Capture the cell that displays the provided text and extract its [x, y] central coordinate. 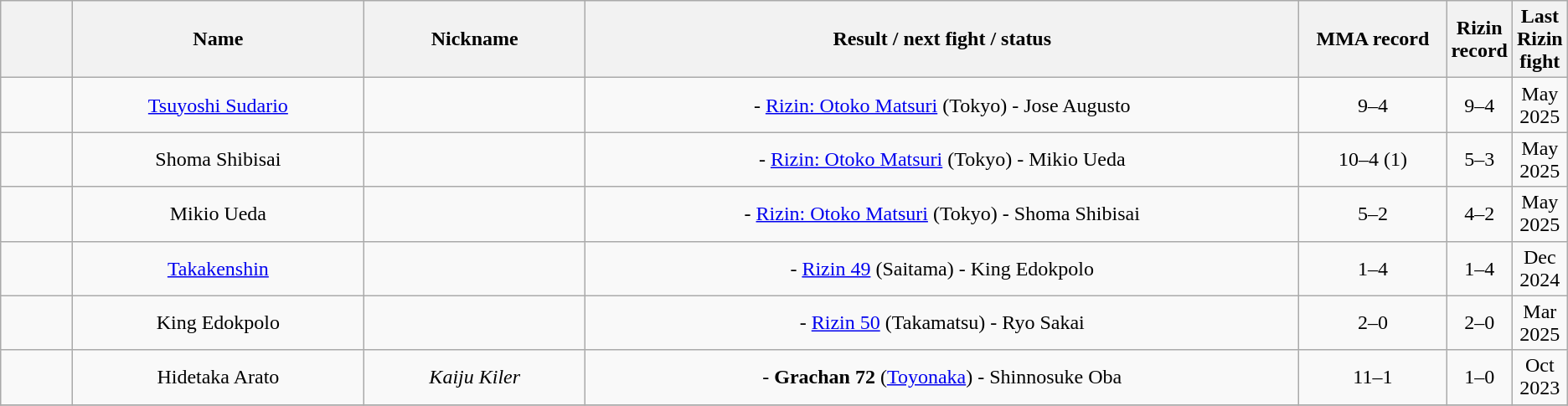
- Rizin: Otoko Matsuri (Tokyo) - Mikio Ueda [941, 159]
Mar 2025 [1540, 323]
- Rizin: Otoko Matsuri (Tokyo) - Jose Augusto [941, 105]
King Edokpolo [218, 323]
- Rizin 49 (Saitama) - King Edokpolo [941, 268]
Dec 2024 [1540, 268]
Kaiju Kiler [475, 377]
4–2 [1479, 214]
Oct 2023 [1540, 377]
10–4 (1) [1373, 159]
Tsuyoshi Sudario [218, 105]
- Rizin: Otoko Matsuri (Tokyo) - Shoma Shibisai [941, 214]
Mikio Ueda [218, 214]
1–0 [1479, 377]
Takakenshin [218, 268]
Name [218, 39]
Result / next fight / status [941, 39]
- Rizin 50 (Takamatsu) - Ryo Sakai [941, 323]
Hidetaka Arato [218, 377]
Last Rizin fight [1540, 39]
Shoma Shibisai [218, 159]
Nickname [475, 39]
11–1 [1373, 377]
5–2 [1373, 214]
- Grachan 72 (Toyonaka) - Shinnosuke Oba [941, 377]
MMA record [1373, 39]
Rizin record [1479, 39]
5–3 [1479, 159]
